Determine the [x, y] coordinate at the center of the cell enclosing the given text.  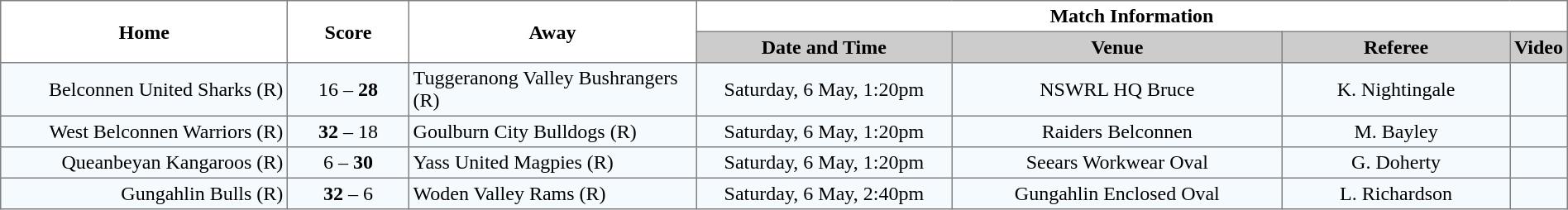
Goulburn City Bulldogs (R) [552, 131]
NSWRL HQ Bruce [1116, 89]
Home [144, 31]
Saturday, 6 May, 2:40pm [824, 193]
Yass United Magpies (R) [552, 163]
Match Information [1132, 17]
32 – 18 [349, 131]
16 – 28 [349, 89]
Away [552, 31]
West Belconnen Warriors (R) [144, 131]
Gungahlin Bulls (R) [144, 193]
Belconnen United Sharks (R) [144, 89]
M. Bayley [1396, 131]
Venue [1116, 47]
Raiders Belconnen [1116, 131]
Referee [1396, 47]
Queanbeyan Kangaroos (R) [144, 163]
Score [349, 31]
L. Richardson [1396, 193]
Date and Time [824, 47]
Woden Valley Rams (R) [552, 193]
6 – 30 [349, 163]
Tuggeranong Valley Bushrangers (R) [552, 89]
32 – 6 [349, 193]
Seears Workwear Oval [1116, 163]
Video [1539, 47]
K. Nightingale [1396, 89]
G. Doherty [1396, 163]
Gungahlin Enclosed Oval [1116, 193]
